Find where the given text appears and provide that cell's center as (x, y) coordinate. 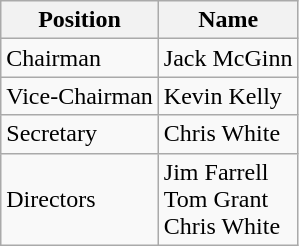
Jack McGinn (228, 58)
Kevin Kelly (228, 96)
Chris White (228, 134)
Directors (80, 199)
Chairman (80, 58)
Position (80, 20)
Name (228, 20)
Vice-Chairman (80, 96)
Secretary (80, 134)
Jim FarrellTom GrantChris White (228, 199)
